For the text-containing cell, return its midpoint in [x, y] coordinate format. 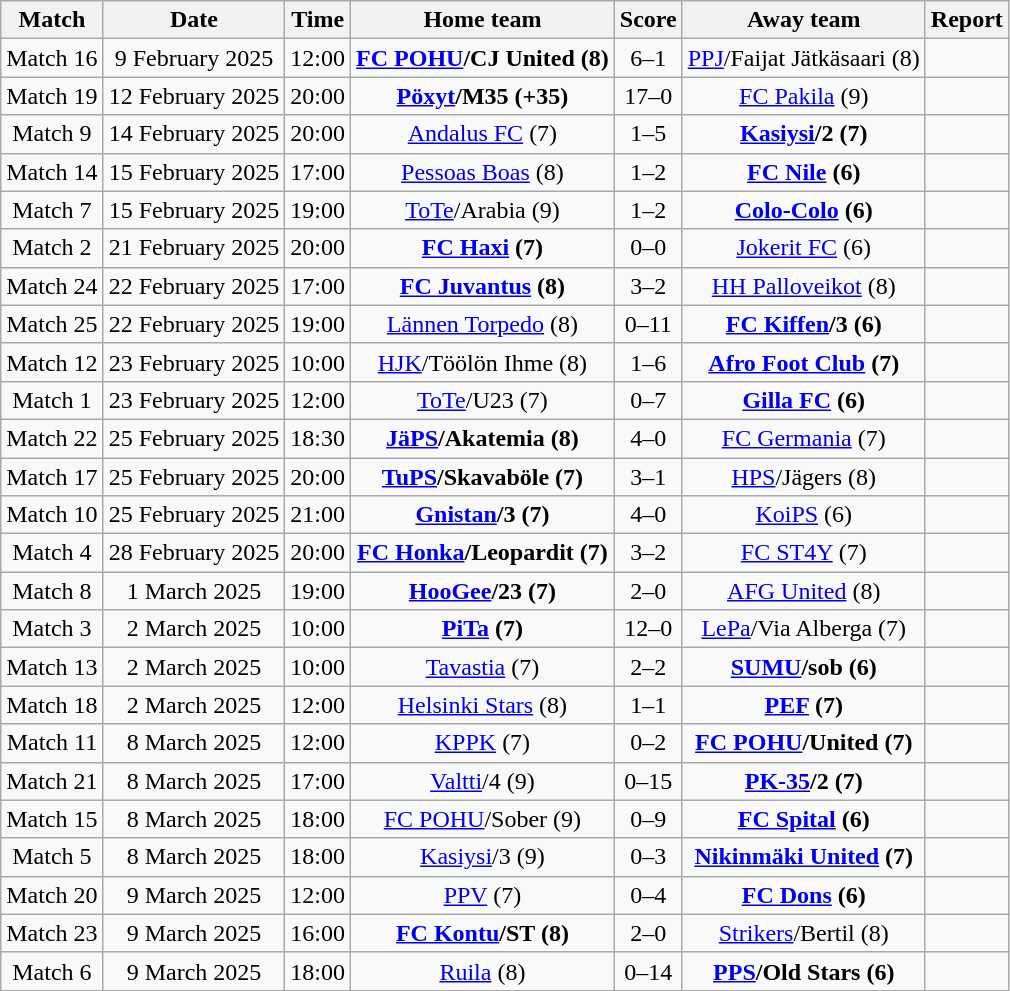
0–14 [648, 971]
Match 21 [52, 781]
FC Germania (7) [804, 438]
FC Honka/Leopardit (7) [483, 553]
Home team [483, 20]
Match 13 [52, 667]
FC Juvantus (8) [483, 286]
21 February 2025 [194, 248]
Match 6 [52, 971]
Match 20 [52, 895]
9 February 2025 [194, 58]
0–9 [648, 819]
12 February 2025 [194, 96]
3–1 [648, 477]
Report [966, 20]
Match 23 [52, 933]
Tavastia (7) [483, 667]
LePa/Via Alberga (7) [804, 629]
Match 4 [52, 553]
1 March 2025 [194, 591]
12–0 [648, 629]
ToTe/U23 (7) [483, 400]
Kasiysi/3 (9) [483, 857]
FC POHU/United (7) [804, 743]
2–2 [648, 667]
14 February 2025 [194, 134]
FC POHU/CJ United (8) [483, 58]
TuPS/Skavaböle (7) [483, 477]
Match 15 [52, 819]
0–2 [648, 743]
PEF (7) [804, 705]
Valtti/4 (9) [483, 781]
PPJ/Faijat Jätkäsaari (8) [804, 58]
Gilla FC (6) [804, 400]
FC ST4Y (7) [804, 553]
Match 10 [52, 515]
FC Pakila (9) [804, 96]
1–1 [648, 705]
Match 17 [52, 477]
FC Nile (6) [804, 172]
Jokerit FC (6) [804, 248]
HPS/Jägers (8) [804, 477]
FC Kiffen/3 (6) [804, 324]
HH Palloveikot (8) [804, 286]
Match 9 [52, 134]
Away team [804, 20]
Andalus FC (7) [483, 134]
Score [648, 20]
Match 14 [52, 172]
0–11 [648, 324]
Match 19 [52, 96]
1–5 [648, 134]
FC POHU/Sober (9) [483, 819]
28 February 2025 [194, 553]
Match 3 [52, 629]
Pöxyt/M35 (+35) [483, 96]
Match 22 [52, 438]
KPPK (7) [483, 743]
FC Spital (6) [804, 819]
ToTe/Arabia (9) [483, 210]
17–0 [648, 96]
Match 16 [52, 58]
Match [52, 20]
6–1 [648, 58]
Gnistan/3 (7) [483, 515]
Match 5 [52, 857]
HooGee/23 (7) [483, 591]
Ruila (8) [483, 971]
1–6 [648, 362]
Match 2 [52, 248]
18:30 [318, 438]
Afro Foot Club (7) [804, 362]
FC Kontu/ST (8) [483, 933]
Match 8 [52, 591]
SUMU/sob (6) [804, 667]
Colo-Colo (6) [804, 210]
Match 18 [52, 705]
KoiPS (6) [804, 515]
AFG United (8) [804, 591]
Nikinmäki United (7) [804, 857]
Match 1 [52, 400]
Strikers/Bertil (8) [804, 933]
PiTa (7) [483, 629]
16:00 [318, 933]
Time [318, 20]
Pessoas Boas (8) [483, 172]
FC Dons (6) [804, 895]
0–4 [648, 895]
PK-35/2 (7) [804, 781]
0–7 [648, 400]
0–0 [648, 248]
21:00 [318, 515]
Match 11 [52, 743]
0–3 [648, 857]
Match 12 [52, 362]
PPS/Old Stars (6) [804, 971]
0–15 [648, 781]
HJK/Töölön Ihme (8) [483, 362]
Match 24 [52, 286]
Date [194, 20]
Lännen Torpedo (8) [483, 324]
Helsinki Stars (8) [483, 705]
JäPS/Akatemia (8) [483, 438]
FC Haxi (7) [483, 248]
Kasiysi/2 (7) [804, 134]
Match 7 [52, 210]
Match 25 [52, 324]
PPV (7) [483, 895]
